Identify which cell holds the provided text, then report its (X, Y) central coordinate. 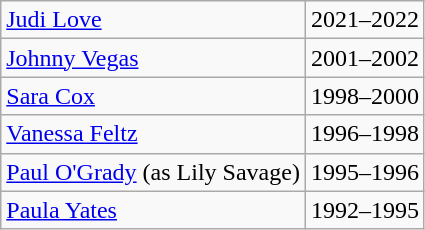
1996–1998 (364, 134)
2001–2002 (364, 58)
Paula Yates (154, 210)
Judi Love (154, 20)
Vanessa Feltz (154, 134)
Johnny Vegas (154, 58)
Sara Cox (154, 96)
1998–2000 (364, 96)
1992–1995 (364, 210)
1995–1996 (364, 172)
Paul O'Grady (as Lily Savage) (154, 172)
2021–2022 (364, 20)
